Search for the cell housing the specified text and yield its (X, Y) center coordinate. 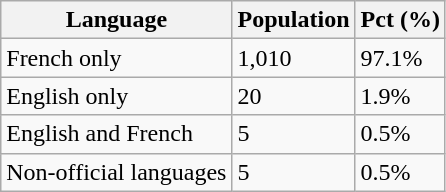
English and French (116, 134)
Population (294, 20)
1,010 (294, 58)
French only (116, 58)
1.9% (400, 96)
20 (294, 96)
Language (116, 20)
Non-official languages (116, 172)
English only (116, 96)
Pct (%) (400, 20)
97.1% (400, 58)
